Determine the [X, Y] coordinate at the center of the cell enclosing the given text.  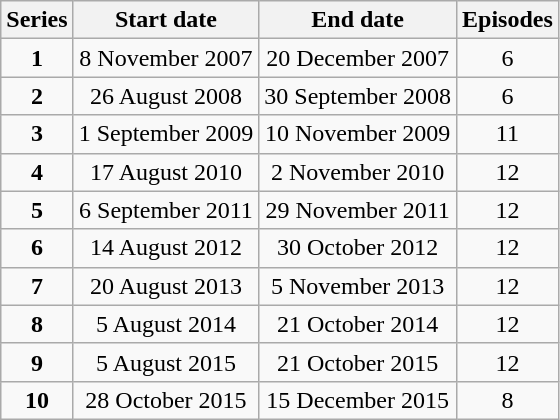
20 December 2007 [358, 58]
5 August 2015 [166, 362]
26 August 2008 [166, 96]
1 September 2009 [166, 134]
21 October 2014 [358, 324]
30 September 2008 [358, 96]
14 August 2012 [166, 248]
Start date [166, 20]
2 November 2010 [358, 172]
5 November 2013 [358, 286]
1 [37, 58]
5 [37, 210]
Series [37, 20]
3 [37, 134]
10 [37, 400]
30 October 2012 [358, 248]
End date [358, 20]
Episodes [508, 20]
8 November 2007 [166, 58]
20 August 2013 [166, 286]
7 [37, 286]
28 October 2015 [166, 400]
4 [37, 172]
5 August 2014 [166, 324]
9 [37, 362]
10 November 2009 [358, 134]
6 September 2011 [166, 210]
11 [508, 134]
17 August 2010 [166, 172]
2 [37, 96]
29 November 2011 [358, 210]
15 December 2015 [358, 400]
21 October 2015 [358, 362]
